Pinpoint the cell where the given text exists, returning its [x, y] midpoint coordinate. 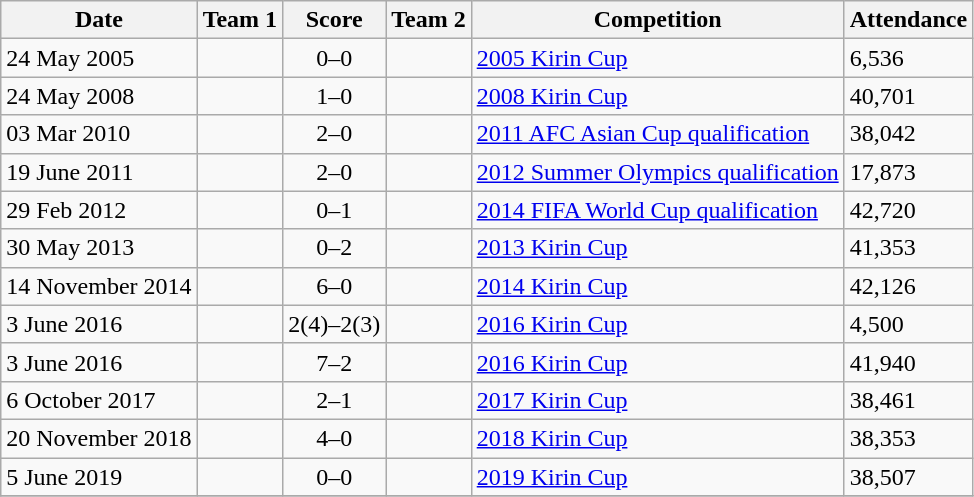
5 June 2019 [99, 477]
Team 1 [240, 20]
24 May 2008 [99, 96]
2018 Kirin Cup [658, 438]
2019 Kirin Cup [658, 477]
2(4)–2(3) [334, 324]
38,353 [908, 438]
30 May 2013 [99, 248]
2008 Kirin Cup [658, 96]
20 November 2018 [99, 438]
2011 AFC Asian Cup qualification [658, 134]
2–1 [334, 400]
Attendance [908, 20]
2017 Kirin Cup [658, 400]
Team 2 [429, 20]
38,461 [908, 400]
Score [334, 20]
2013 Kirin Cup [658, 248]
29 Feb 2012 [99, 210]
Competition [658, 20]
6 October 2017 [99, 400]
42,126 [908, 286]
2014 FIFA World Cup qualification [658, 210]
0–2 [334, 248]
0–1 [334, 210]
41,940 [908, 362]
40,701 [908, 96]
38,042 [908, 134]
38,507 [908, 477]
41,353 [908, 248]
2012 Summer Olympics qualification [658, 172]
14 November 2014 [99, 286]
24 May 2005 [99, 58]
19 June 2011 [99, 172]
7–2 [334, 362]
4–0 [334, 438]
17,873 [908, 172]
Date [99, 20]
6,536 [908, 58]
4,500 [908, 324]
2005 Kirin Cup [658, 58]
1–0 [334, 96]
2014 Kirin Cup [658, 286]
6–0 [334, 286]
42,720 [908, 210]
03 Mar 2010 [99, 134]
